Return the [X, Y] coordinate for the center point of the cell that contains the specified text.  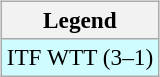
ITF WTT (3–1) [80, 57]
Legend [80, 20]
